Determine the (X, Y) coordinate at the center of the cell enclosing the given text.  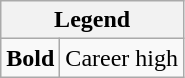
Bold (30, 58)
Legend (92, 20)
Career high (122, 58)
